For the text-containing cell, return its midpoint in (x, y) coordinate format. 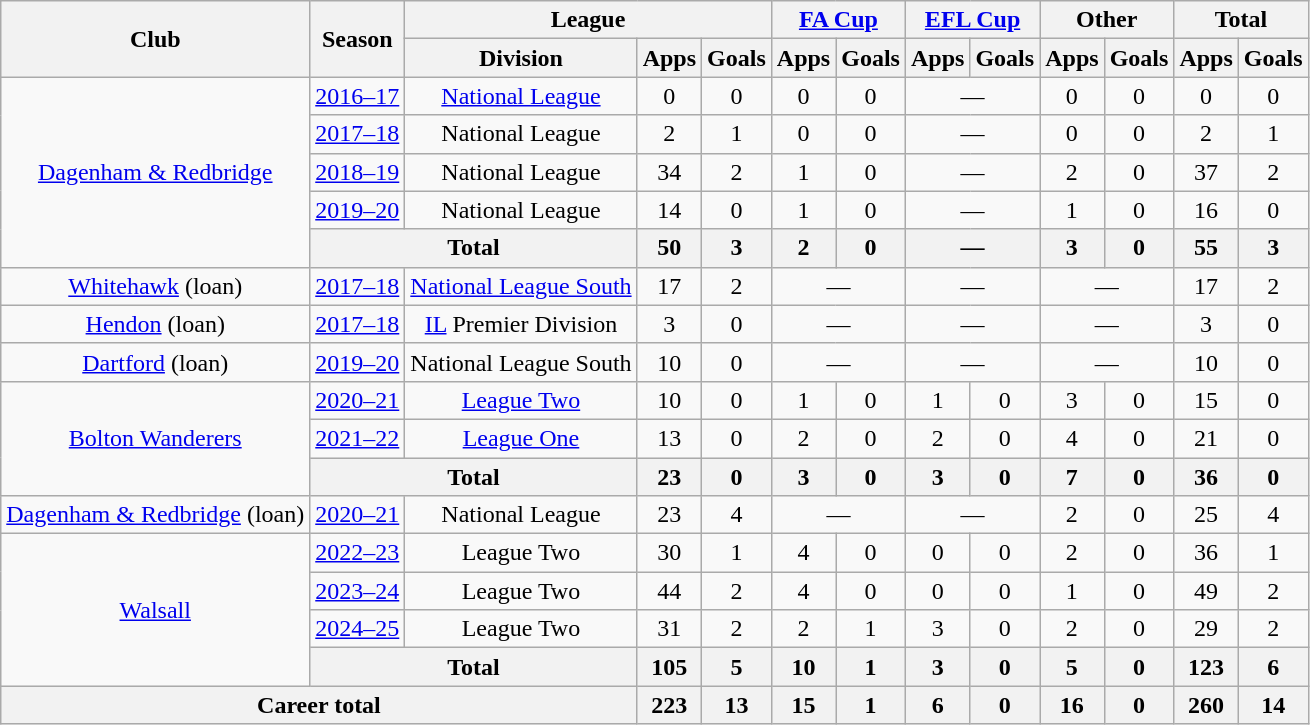
Dartford (loan) (156, 362)
7 (1072, 477)
2022–23 (358, 553)
25 (1206, 515)
Division (521, 58)
49 (1206, 591)
2016–17 (358, 96)
37 (1206, 172)
21 (1206, 438)
League (588, 20)
31 (669, 629)
55 (1206, 248)
Other (1107, 20)
44 (669, 591)
260 (1206, 705)
105 (669, 667)
223 (669, 705)
2021–22 (358, 438)
Club (156, 39)
Bolton Wanderers (156, 438)
EFL Cup (972, 20)
30 (669, 553)
2023–24 (358, 591)
FA Cup (838, 20)
50 (669, 248)
Season (358, 39)
Dagenham & Redbridge (loan) (156, 515)
IL Premier Division (521, 324)
Career total (319, 705)
Walsall (156, 610)
34 (669, 172)
Dagenham & Redbridge (156, 172)
29 (1206, 629)
2024–25 (358, 629)
123 (1206, 667)
2018–19 (358, 172)
League One (521, 438)
Hendon (loan) (156, 324)
Whitehawk (loan) (156, 286)
